Scan for the cell matching the given text and deliver its (X, Y) coordinate at center. 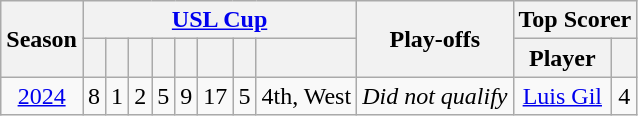
Top Scorer (575, 20)
4th, West (306, 96)
USL Cup (219, 20)
1 (118, 96)
9 (186, 96)
Play-offs (435, 39)
Did not qualify (435, 96)
17 (216, 96)
Season (42, 39)
2024 (42, 96)
2 (140, 96)
Player (562, 58)
Luis Gil (562, 96)
8 (94, 96)
4 (624, 96)
